Find where the given text appears and provide that cell's center as (x, y) coordinate. 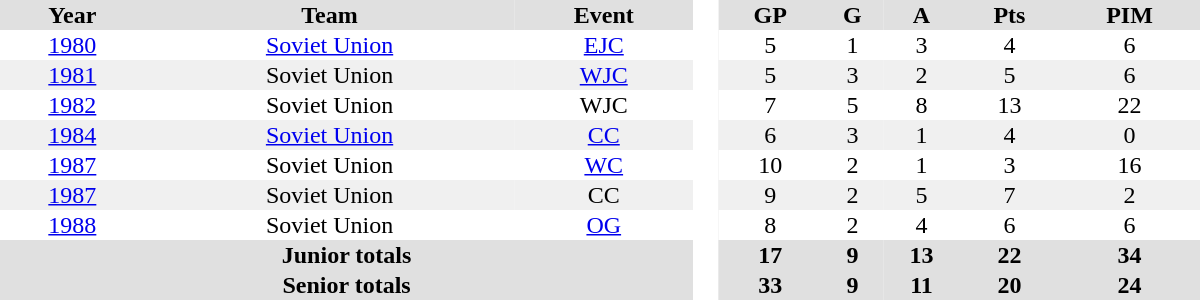
Team (330, 15)
Event (604, 15)
Pts (1010, 15)
1981 (72, 75)
Junior totals (346, 255)
0 (1130, 135)
WC (604, 165)
GP (770, 15)
1980 (72, 45)
34 (1130, 255)
20 (1010, 285)
16 (1130, 165)
Year (72, 15)
A (922, 15)
10 (770, 165)
11 (922, 285)
24 (1130, 285)
OG (604, 225)
1982 (72, 105)
EJC (604, 45)
1984 (72, 135)
1988 (72, 225)
17 (770, 255)
33 (770, 285)
Senior totals (346, 285)
PIM (1130, 15)
G (853, 15)
